For the text-containing cell, return its midpoint in (X, Y) coordinate format. 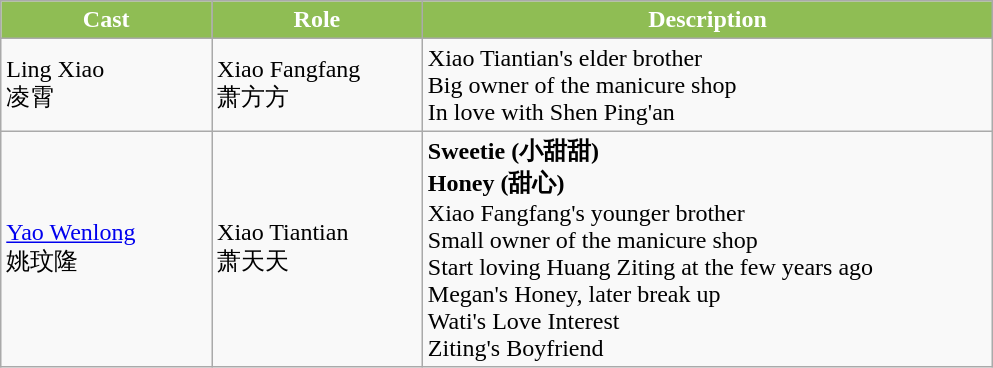
Ling Xiao 凌霄 (106, 85)
Xiao Tiantian's elder brother Big owner of the manicure shopIn love with Shen Ping'an (707, 85)
Xiao Fangfang 萧方方 (318, 85)
Role (318, 20)
Cast (106, 20)
Description (707, 20)
Xiao Tiantian 萧天天 (318, 249)
Yao Wenlong 姚玟隆 (106, 249)
